Return the [x, y] coordinate for the center point of the cell that contains the specified text.  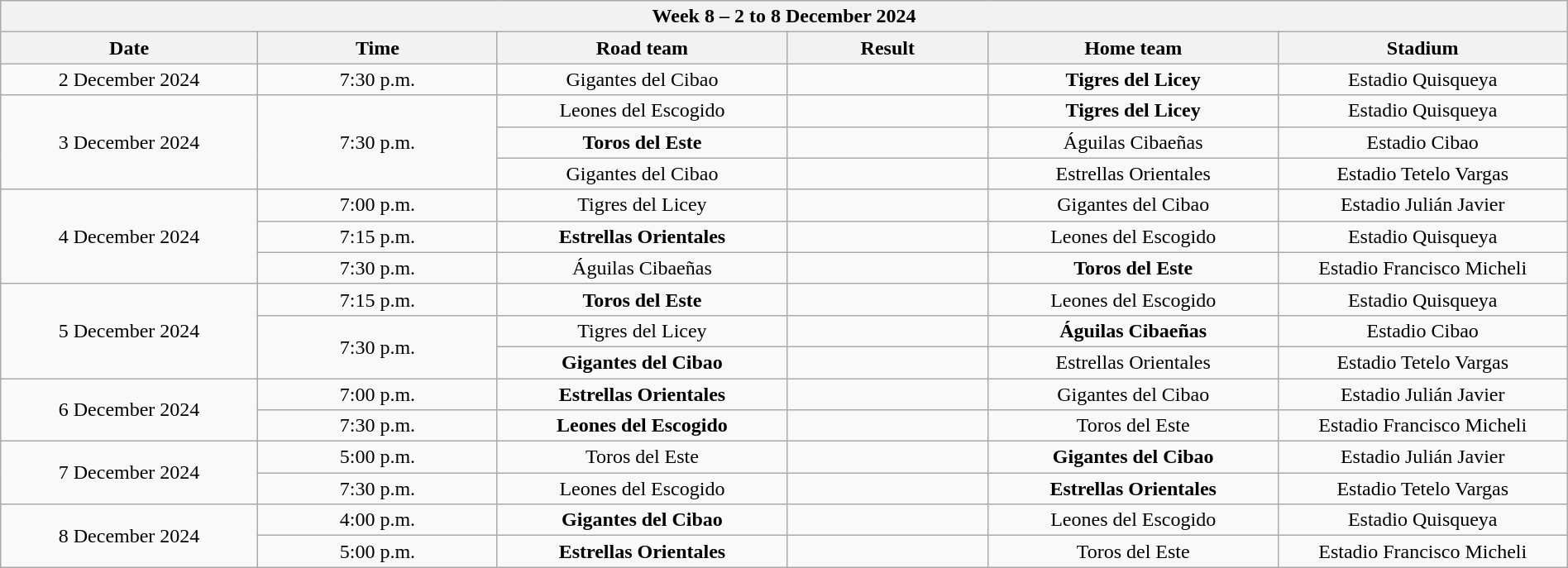
4:00 p.m. [377, 520]
Date [129, 48]
Stadium [1422, 48]
2 December 2024 [129, 79]
5 December 2024 [129, 331]
6 December 2024 [129, 410]
Result [887, 48]
4 December 2024 [129, 236]
Home team [1133, 48]
Week 8 – 2 to 8 December 2024 [784, 17]
Time [377, 48]
Road team [642, 48]
7 December 2024 [129, 473]
3 December 2024 [129, 142]
8 December 2024 [129, 536]
